Determine the (X, Y) coordinate at the center of the cell enclosing the given text.  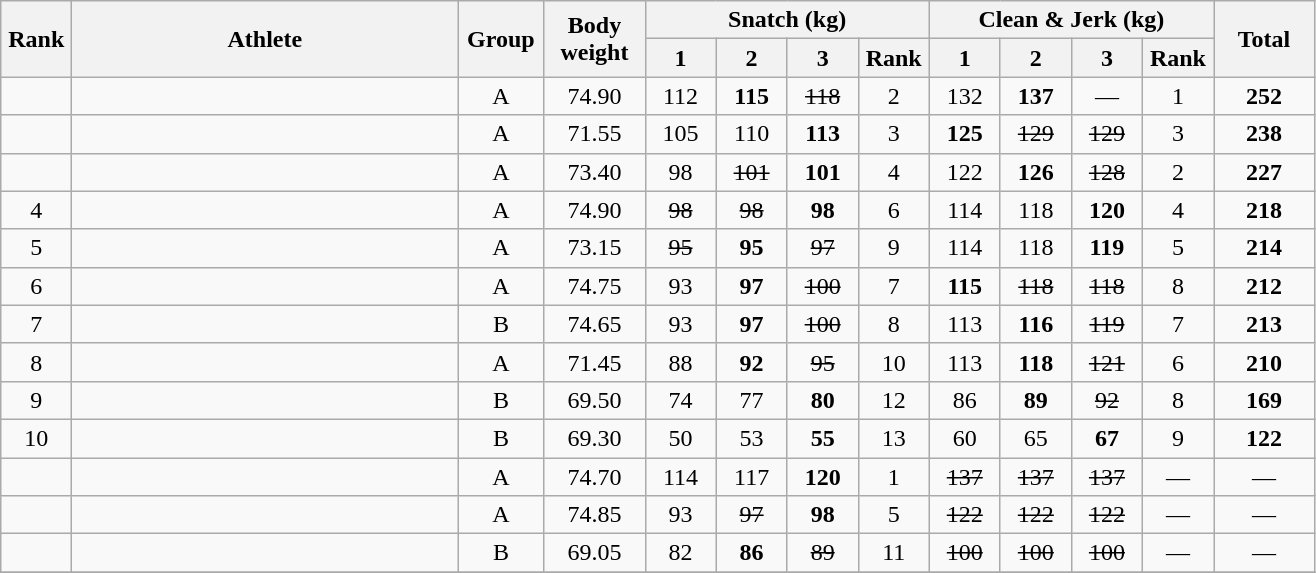
74.85 (594, 515)
117 (752, 477)
73.40 (594, 172)
67 (1106, 438)
238 (1264, 134)
55 (822, 438)
82 (680, 553)
210 (1264, 362)
69.05 (594, 553)
Snatch (kg) (787, 20)
128 (1106, 172)
110 (752, 134)
121 (1106, 362)
126 (1036, 172)
74.65 (594, 324)
Group (501, 39)
125 (964, 134)
Clean & Jerk (kg) (1071, 20)
116 (1036, 324)
112 (680, 96)
50 (680, 438)
71.55 (594, 134)
74.75 (594, 286)
73.15 (594, 248)
71.45 (594, 362)
11 (894, 553)
77 (752, 400)
60 (964, 438)
169 (1264, 400)
80 (822, 400)
Athlete (265, 39)
Total (1264, 39)
132 (964, 96)
88 (680, 362)
13 (894, 438)
53 (752, 438)
74.70 (594, 477)
218 (1264, 210)
105 (680, 134)
214 (1264, 248)
69.30 (594, 438)
212 (1264, 286)
252 (1264, 96)
213 (1264, 324)
69.50 (594, 400)
12 (894, 400)
227 (1264, 172)
Body weight (594, 39)
65 (1036, 438)
74 (680, 400)
